Capture the cell that displays the provided text and extract its (X, Y) central coordinate. 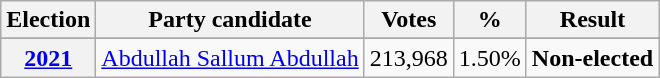
213,968 (408, 58)
Abdullah Sallum Abdullah (230, 58)
Result (592, 20)
2021 (48, 58)
Non-elected (592, 58)
Votes (408, 20)
Election (48, 20)
% (490, 20)
1.50% (490, 58)
Party candidate (230, 20)
